Return the (x, y) coordinate for the center point of the cell that contains the specified text.  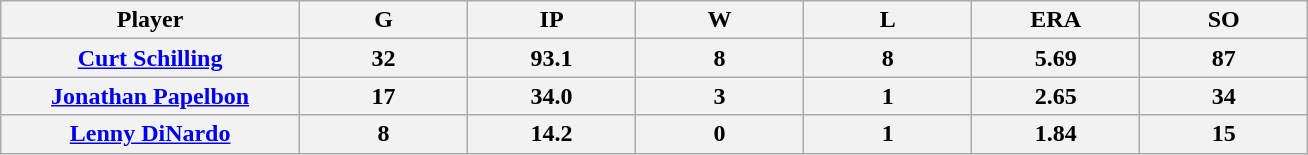
IP (552, 20)
5.69 (1056, 58)
ERA (1056, 20)
G (383, 20)
34 (1224, 96)
1.84 (1056, 134)
32 (383, 58)
15 (1224, 134)
3 (720, 96)
34.0 (552, 96)
14.2 (552, 134)
Player (150, 20)
Lenny DiNardo (150, 134)
L (888, 20)
0 (720, 134)
Jonathan Papelbon (150, 96)
87 (1224, 58)
SO (1224, 20)
W (720, 20)
93.1 (552, 58)
Curt Schilling (150, 58)
2.65 (1056, 96)
17 (383, 96)
